Find where the given text appears and provide that cell's center as (x, y) coordinate. 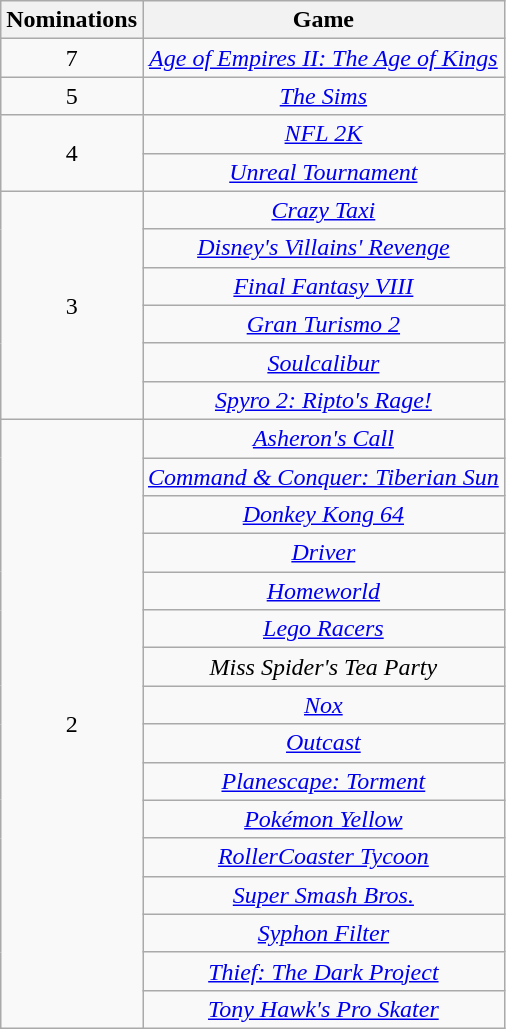
Outcast (323, 743)
RollerCoaster Tycoon (323, 857)
5 (72, 96)
Final Fantasy VIII (323, 286)
Planescape: Torment (323, 781)
7 (72, 58)
Crazy Taxi (323, 210)
NFL 2K (323, 134)
Lego Racers (323, 629)
4 (72, 153)
Syphon Filter (323, 933)
Pokémon Yellow (323, 819)
2 (72, 724)
Thief: The Dark Project (323, 971)
Disney's Villains' Revenge (323, 248)
Nox (323, 705)
Driver (323, 553)
Game (323, 20)
Soulcalibur (323, 362)
Gran Turismo 2 (323, 324)
Asheron's Call (323, 438)
Tony Hawk's Pro Skater (323, 1009)
The Sims (323, 96)
Spyro 2: Ripto's Rage! (323, 400)
Unreal Tournament (323, 172)
Homeworld (323, 591)
Donkey Kong 64 (323, 515)
Nominations (72, 20)
Age of Empires II: The Age of Kings (323, 58)
Command & Conquer: Tiberian Sun (323, 477)
Miss Spider's Tea Party (323, 667)
Super Smash Bros. (323, 895)
3 (72, 305)
